Scan for the cell matching the given text and deliver its (x, y) coordinate at center. 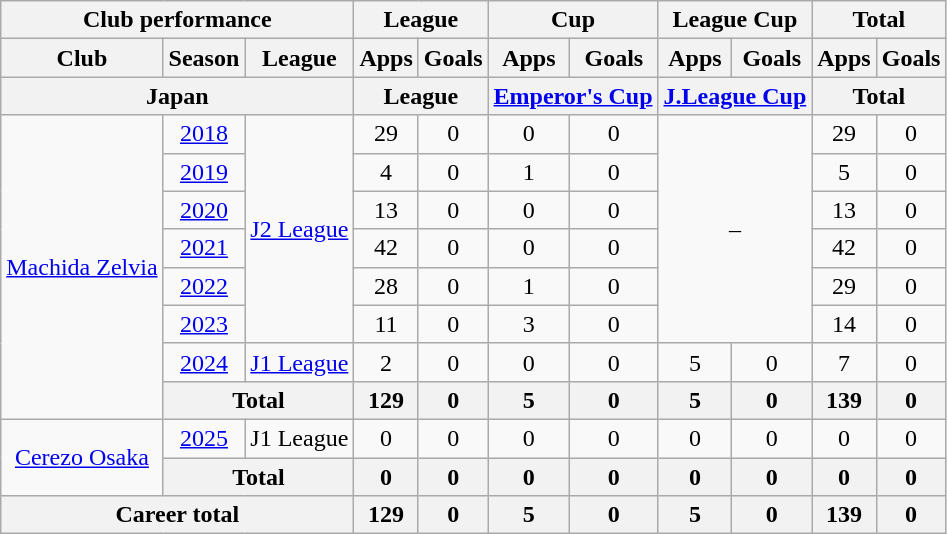
Cerezo Osaka (82, 457)
Career total (178, 515)
League Cup (735, 20)
Cup (573, 20)
11 (386, 324)
4 (386, 172)
Club (82, 58)
2024 (204, 362)
2022 (204, 286)
Japan (178, 96)
2019 (204, 172)
Emperor's Cup (573, 96)
Machida Zelvia (82, 267)
J2 League (300, 229)
28 (386, 286)
2023 (204, 324)
7 (844, 362)
– (735, 229)
J.League Cup (735, 96)
Club performance (178, 20)
2020 (204, 210)
3 (529, 324)
2018 (204, 134)
2021 (204, 248)
14 (844, 324)
Season (204, 58)
2 (386, 362)
2025 (204, 438)
